Return the [X, Y] coordinate for the center point of the cell that contains the specified text.  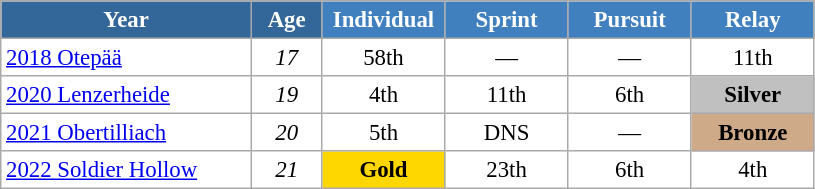
21 [286, 170]
2022 Soldier Hollow [126, 170]
Gold [384, 170]
Pursuit [630, 20]
20 [286, 133]
Silver [752, 95]
Relay [752, 20]
2021 Obertilliach [126, 133]
Age [286, 20]
2018 Otepää [126, 58]
Year [126, 20]
58th [384, 58]
Sprint [506, 20]
Bronze [752, 133]
Individual [384, 20]
5th [384, 133]
17 [286, 58]
23th [506, 170]
19 [286, 95]
2020 Lenzerheide [126, 95]
DNS [506, 133]
